Extract the [x, y] coordinate from the center of the cell holding the provided text.  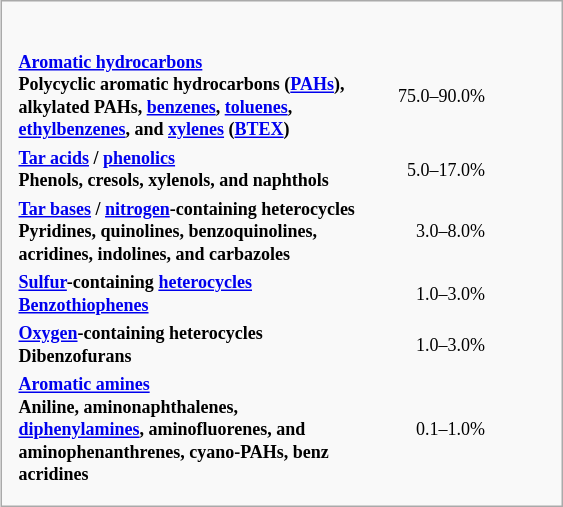
Aromatic aminesAniline, aminonaphthalenes, diphenylamines, aminofluorenes, and aminophenanthrenes, cyano-PAHs, benz acridines [205, 430]
Tar acids / phenolicsPhenols, cresols, xylenols, and naphthols [205, 170]
3.0–8.0% [441, 231]
Sulfur-containing heterocyclesBenzothiophenes [205, 294]
5.0–17.0% [441, 170]
Oxygen-containing heterocyclesDibenzofurans [205, 345]
Tar bases / nitrogen-containing heterocyclesPyridines, quinolines, benzoquinolines, acridines, indolines, and carbazoles [205, 231]
0.1–1.0% [441, 430]
Aromatic hydrocarbonsPolycyclic aromatic hydrocarbons (PAHs), alkylated PAHs, benzenes, toluenes, ethylbenzenes, and xylenes (BTEX) [205, 96]
75.0–90.0% [441, 96]
